Return (x, y) of the center of cell containing provided text 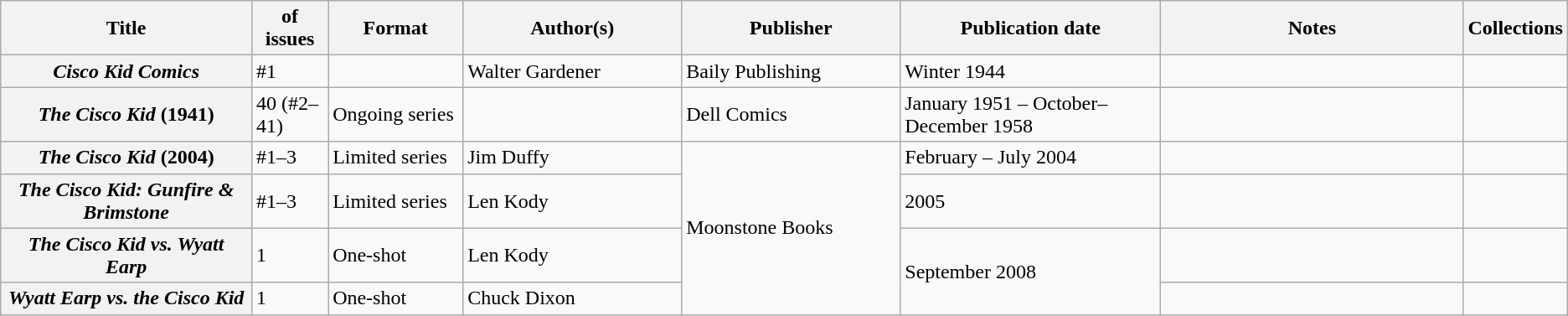
Chuck Dixon (573, 298)
February – July 2004 (1030, 158)
#1 (290, 71)
2005 (1030, 201)
Format (395, 28)
September 2008 (1030, 272)
40 (#2–41) (290, 114)
Publication date (1030, 28)
The Cisco Kid (1941) (126, 114)
Cisco Kid Comics (126, 71)
Baily Publishing (791, 71)
The Cisco Kid: Gunfire & Brimstone (126, 201)
Moonstone Books (791, 228)
of issues (290, 28)
January 1951 – October–December 1958 (1030, 114)
The Cisco Kid (2004) (126, 158)
The Cisco Kid vs. Wyatt Earp (126, 255)
Collections (1515, 28)
Walter Gardener (573, 71)
Dell Comics (791, 114)
Notes (1312, 28)
Publisher (791, 28)
Jim Duffy (573, 158)
Author(s) (573, 28)
Title (126, 28)
Ongoing series (395, 114)
Winter 1944 (1030, 71)
Wyatt Earp vs. the Cisco Kid (126, 298)
